Return [X, Y] of the center of cell containing provided text 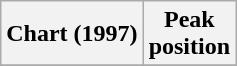
Peakposition [189, 34]
Chart (1997) [72, 34]
